Pinpoint the cell where the given text exists, returning its [X, Y] midpoint coordinate. 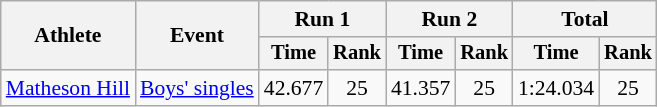
Boys' singles [197, 88]
Athlete [68, 36]
Run 2 [450, 19]
Run 1 [322, 19]
Event [197, 36]
41.357 [420, 88]
Total [585, 19]
1:24.034 [556, 88]
Matheson Hill [68, 88]
42.677 [294, 88]
